Search for the cell housing the specified text and yield its [X, Y] center coordinate. 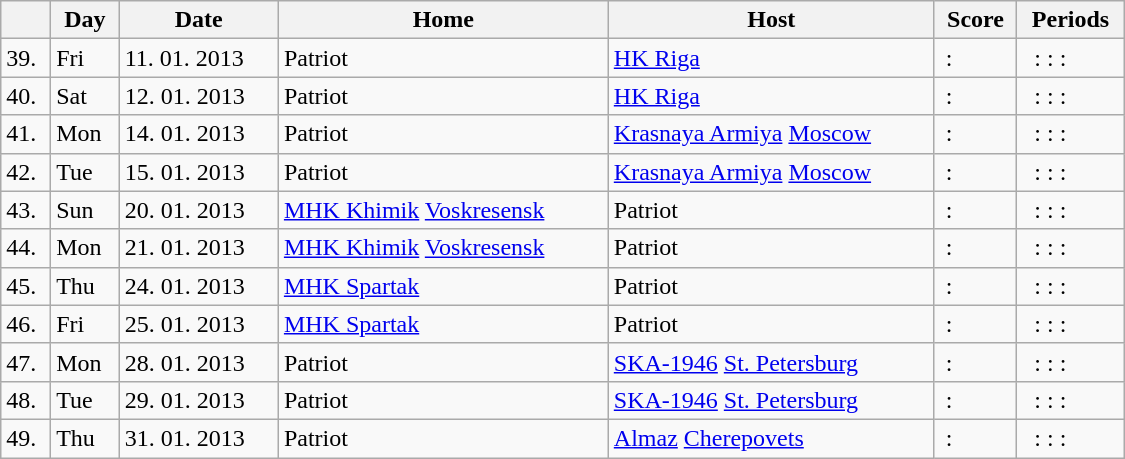
Host [771, 20]
48. [26, 400]
21. 01. 2013 [198, 248]
31. 01. 2013 [198, 438]
12. 01. 2013 [198, 96]
Almaz Cherepovets [771, 438]
39. [26, 58]
11. 01. 2013 [198, 58]
24. 01. 2013 [198, 286]
Score [976, 20]
Home [443, 20]
Periods [1070, 20]
20. 01. 2013 [198, 210]
43. [26, 210]
47. [26, 362]
49. [26, 438]
25. 01. 2013 [198, 324]
41. [26, 134]
15. 01. 2013 [198, 172]
Sat [86, 96]
46. [26, 324]
29. 01. 2013 [198, 400]
44. [26, 248]
Date [198, 20]
42. [26, 172]
40. [26, 96]
Sun [86, 210]
28. 01. 2013 [198, 362]
45. [26, 286]
Day [86, 20]
14. 01. 2013 [198, 134]
